Provide the (x, y) coordinate of the cell's center where the given text is located.  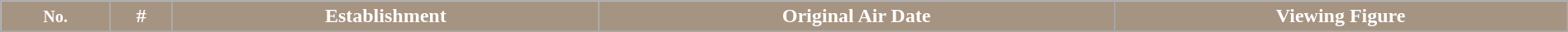
Establishment (385, 16)
Viewing Figure (1341, 16)
Original Air Date (857, 16)
# (141, 16)
No. (55, 16)
